For the text-containing cell, return its midpoint in (x, y) coordinate format. 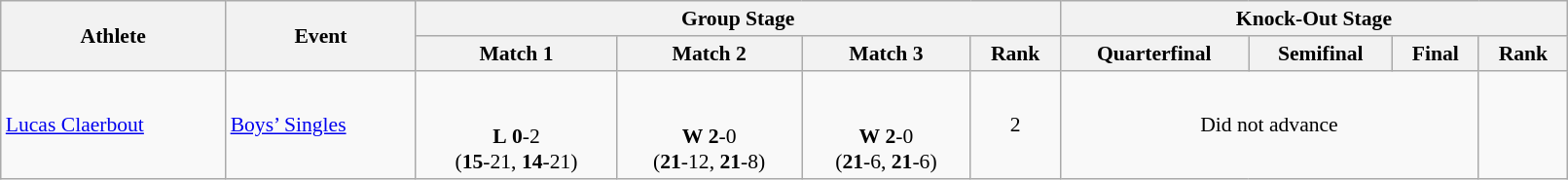
Athlete (113, 35)
Boys’ Singles (321, 125)
Match 2 (710, 54)
L 0-2 (15-21, 14-21) (516, 125)
Match 3 (887, 54)
2 (1015, 125)
W 2-0 (21-6, 21-6) (887, 125)
Quarterfinal (1154, 54)
Event (321, 35)
Match 1 (516, 54)
Group Stage (738, 18)
Lucas Claerbout (113, 125)
Knock-Out Stage (1314, 18)
Final (1436, 54)
Semifinal (1321, 54)
W 2-0 (21-12, 21-8) (710, 125)
Did not advance (1269, 125)
